Output the [x, y] coordinate of the center of the cell containing the given text.  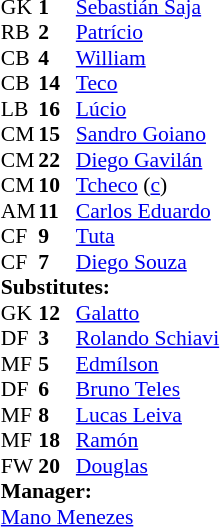
Rolando Schiavi [148, 339]
Sandro Goiano [148, 135]
9 [57, 237]
4 [57, 58]
Diego Gavilán [148, 160]
15 [57, 135]
3 [57, 339]
20 [57, 466]
11 [57, 211]
16 [57, 109]
8 [57, 415]
Carlos Eduardo [148, 211]
22 [57, 160]
Tcheco (c) [148, 185]
7 [57, 262]
William [148, 58]
2 [57, 33]
Manager: [110, 491]
Lúcio [148, 109]
Ramón [148, 441]
12 [57, 313]
18 [57, 441]
GK [20, 313]
14 [57, 83]
RB [20, 33]
Diego Souza [148, 262]
Douglas [148, 466]
Tuta [148, 237]
LB [20, 109]
FW [20, 466]
6 [57, 389]
Edmílson [148, 364]
Patrício [148, 33]
Galatto [148, 313]
5 [57, 364]
Substitutes: [110, 287]
Lucas Leiva [148, 415]
10 [57, 185]
AM [20, 211]
Teco [148, 83]
Bruno Teles [148, 389]
